Capture the cell that displays the provided text and extract its (x, y) central coordinate. 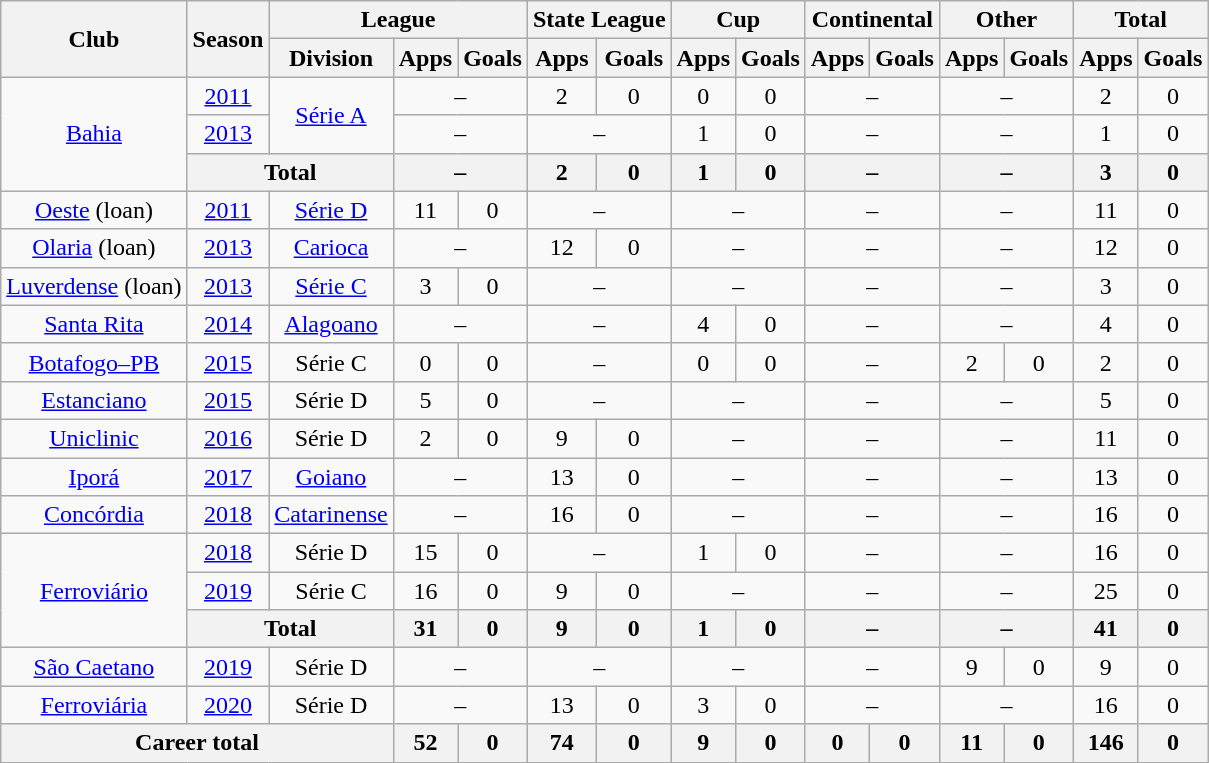
31 (425, 629)
2014 (228, 324)
Carioca (331, 248)
Iporá (94, 477)
Uniclinic (94, 438)
Catarinense (331, 515)
Goiano (331, 477)
Career total (197, 743)
Olaria (loan) (94, 248)
Division (331, 58)
Série A (331, 115)
Cup (738, 20)
15 (425, 553)
2017 (228, 477)
Santa Rita (94, 324)
São Caetano (94, 667)
Bahia (94, 134)
2020 (228, 705)
State League (599, 20)
Estanciano (94, 400)
Botafogo–PB (94, 362)
Oeste (loan) (94, 210)
Club (94, 39)
Continental (872, 20)
Alagoano (331, 324)
Other (1006, 20)
52 (425, 743)
Luverdense (loan) (94, 286)
41 (1106, 629)
Season (228, 39)
Ferroviário (94, 591)
74 (562, 743)
Concórdia (94, 515)
Ferroviária (94, 705)
146 (1106, 743)
25 (1106, 591)
League (398, 20)
2016 (228, 438)
